Return (X, Y) of the center of cell containing provided text 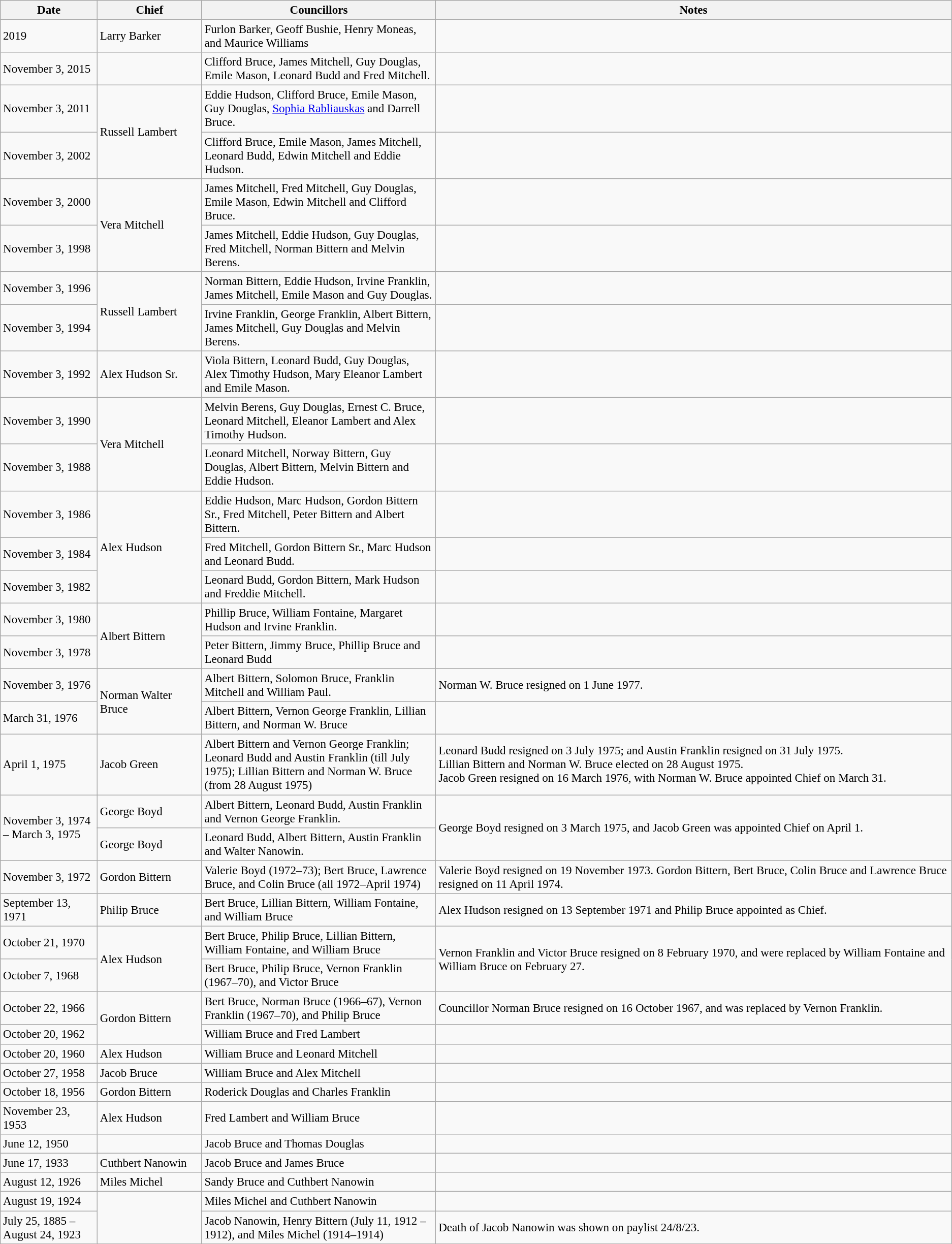
October 7, 1968 (49, 975)
October 20, 1962 (49, 1035)
Chief (149, 10)
Jacob Green (149, 765)
James Mitchell, Fred Mitchell, Guy Douglas, Emile Mason, Edwin Mitchell and Clifford Bruce. (319, 202)
Vernon Franklin and Victor Bruce resigned on 8 February 1970, and were replaced by William Fontaine and William Bruce on February 27. (693, 959)
August 19, 1924 (49, 1201)
November 3, 1980 (49, 620)
June 17, 1933 (49, 1163)
August 12, 1926 (49, 1182)
October 20, 1960 (49, 1054)
Miles Michel (149, 1182)
Leonard Budd, Albert Bittern, Austin Franklin and Walter Nanowin. (319, 844)
July 25, 1885 –August 24, 1923 (49, 1227)
November 3, 1972 (49, 877)
November 3, 1984 (49, 554)
Furlon Barker, Geoff Bushie, Henry Moneas, and Maurice Williams (319, 37)
Date (49, 10)
William Bruce and Fred Lambert (319, 1035)
Councillor Norman Bruce resigned on 16 October 1967, and was replaced by Vernon Franklin. (693, 1009)
James Mitchell, Eddie Hudson, Guy Douglas, Fred Mitchell, Norman Bittern and Melvin Berens. (319, 248)
Notes (693, 10)
Viola Bittern, Leonard Budd, Guy Douglas, Alex Timothy Hudson, Mary Eleanor Lambert and Emile Mason. (319, 374)
Norman Bittern, Eddie Hudson, Irvine Franklin, James Mitchell, Emile Mason and Guy Douglas. (319, 289)
Alex Hudson Sr. (149, 374)
Bert Bruce, Philip Bruce, Vernon Franklin (1967–70), and Victor Bruce (319, 975)
Irvine Franklin, George Franklin, Albert Bittern, James Mitchell, Guy Douglas and Melvin Berens. (319, 328)
Albert Bittern, Solomon Bruce, Franklin Mitchell and William Paul. (319, 686)
November 3, 2011 (49, 109)
November 3, 1978 (49, 652)
Clifford Bruce, James Mitchell, Guy Douglas, Emile Mason, Leonard Budd and Fred Mitchell. (319, 69)
Bert Bruce, Norman Bruce (1966–67), Vernon Franklin (1967–70), and Philip Bruce (319, 1009)
2019 (49, 37)
Phillip Bruce, William Fontaine, Margaret Hudson and Irvine Franklin. (319, 620)
Bert Bruce, Philip Bruce, Lillian Bittern, William Fontaine, and William Bruce (319, 943)
Albert Bittern, Leonard Budd, Austin Franklin and Vernon George Franklin. (319, 812)
October 18, 1956 (49, 1092)
Jacob Bruce and Thomas Douglas (319, 1144)
Roderick Douglas and Charles Franklin (319, 1092)
November 3, 1996 (49, 289)
Eddie Hudson, Marc Hudson, Gordon Bittern Sr., Fred Mitchell, Peter Bittern and Albert Bittern. (319, 514)
Norman W. Bruce resigned on 1 June 1977. (693, 686)
November 3, 1998 (49, 248)
Larry Barker (149, 37)
Clifford Bruce, Emile Mason, James Mitchell, Leonard Budd, Edwin Mitchell and Eddie Hudson. (319, 155)
November 3, 2000 (49, 202)
Councillors (319, 10)
Valerie Boyd (1972–73); Bert Bruce, Lawrence Bruce, and Colin Bruce (all 1972–April 1974) (319, 877)
November 3, 1994 (49, 328)
Norman Walter Bruce (149, 702)
Miles Michel and Cuthbert Nanowin (319, 1201)
Jacob Bruce and James Bruce (319, 1163)
June 12, 1950 (49, 1144)
Sandy Bruce and Cuthbert Nanowin (319, 1182)
William Bruce and Leonard Mitchell (319, 1054)
October 27, 1958 (49, 1073)
Jacob Nanowin, Henry Bittern (July 11, 1912 – 1912), and Miles Michel (1914–1914) (319, 1227)
March 31, 1976 (49, 718)
Albert Bittern, Vernon George Franklin, Lillian Bittern, and Norman W. Bruce (319, 718)
October 22, 1966 (49, 1009)
October 21, 1970 (49, 943)
Leonard Budd, Gordon Bittern, Mark Hudson and Freddie Mitchell. (319, 587)
September 13, 1971 (49, 910)
Alex Hudson resigned on 13 September 1971 and Philip Bruce appointed as Chief. (693, 910)
November 3, 1992 (49, 374)
Death of Jacob Nanowin was shown on paylist 24/8/23. (693, 1227)
November 3, 1988 (49, 468)
Cuthbert Nanowin (149, 1163)
November 3, 1990 (49, 421)
Fred Lambert and William Bruce (319, 1118)
November 3, 1974 – March 3, 1975 (49, 828)
Albert Bittern (149, 636)
November 3, 1986 (49, 514)
Fred Mitchell, Gordon Bittern Sr., Marc Hudson and Leonard Budd. (319, 554)
Bert Bruce, Lillian Bittern, William Fontaine, and William Bruce (319, 910)
November 23, 1953 (49, 1118)
Jacob Bruce (149, 1073)
Melvin Berens, Guy Douglas, Ernest C. Bruce, Leonard Mitchell, Eleanor Lambert and Alex Timothy Hudson. (319, 421)
Philip Bruce (149, 910)
April 1, 1975 (49, 765)
November 3, 1982 (49, 587)
Eddie Hudson, Clifford Bruce, Emile Mason, Guy Douglas, Sophia Rabliauskas and Darrell Bruce. (319, 109)
Peter Bittern, Jimmy Bruce, Phillip Bruce and Leonard Budd (319, 652)
George Boyd resigned on 3 March 1975, and Jacob Green was appointed Chief on April 1. (693, 828)
William Bruce and Alex Mitchell (319, 1073)
November 3, 2015 (49, 69)
Leonard Mitchell, Norway Bittern, Guy Douglas, Albert Bittern, Melvin Bittern and Eddie Hudson. (319, 468)
November 3, 1976 (49, 686)
November 3, 2002 (49, 155)
Valerie Boyd resigned on 19 November 1973. Gordon Bittern, Bert Bruce, Colin Bruce and Lawrence Bruce resigned on 11 April 1974. (693, 877)
